Return (x, y) of the center of cell containing provided text 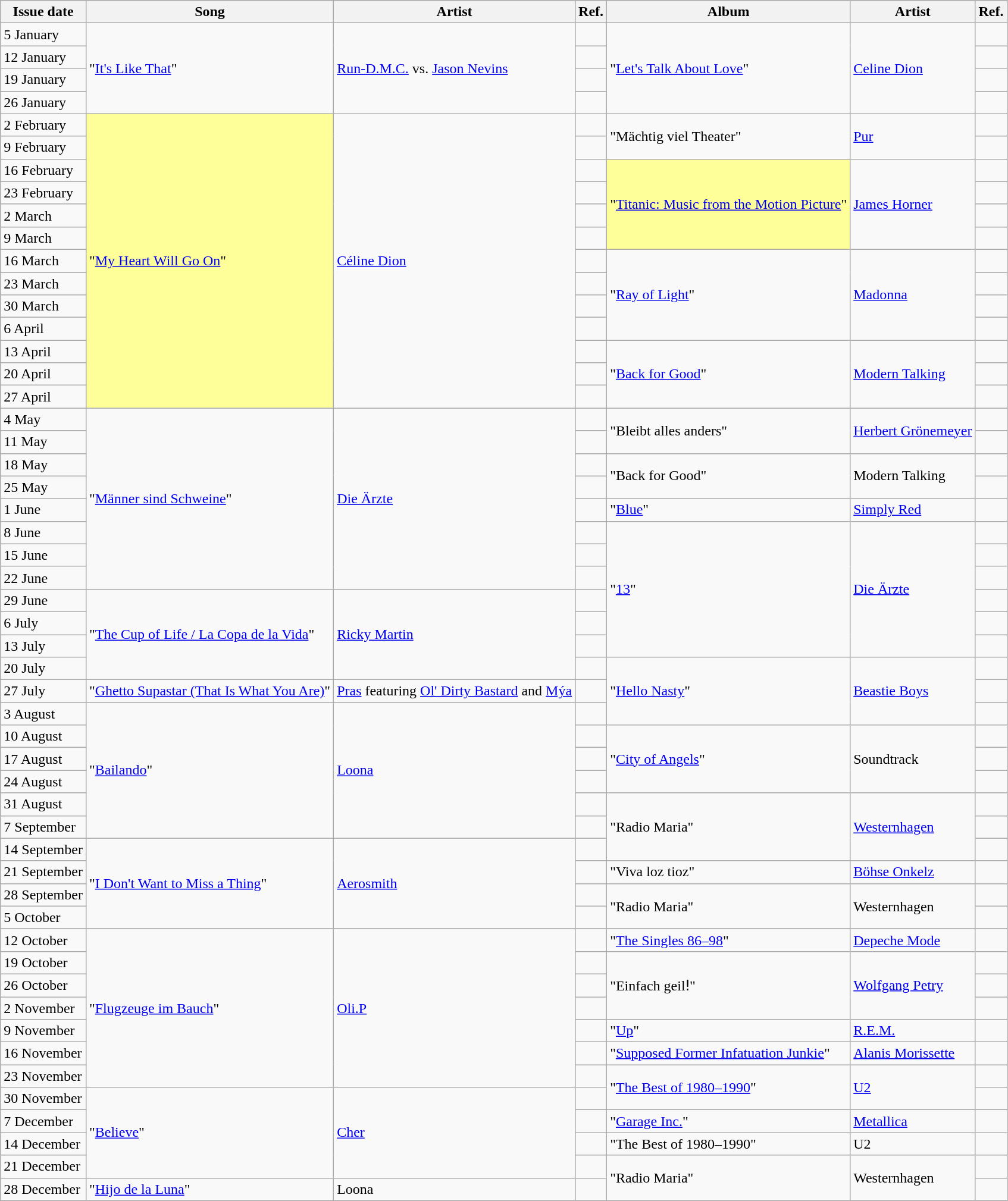
"The Singles 86–98" (728, 940)
9 November (43, 1031)
R.E.M. (913, 1031)
7 September (43, 827)
12 January (43, 57)
30 March (43, 306)
Böhse Onkelz (913, 872)
Song (209, 12)
21 September (43, 872)
"Viva loz tioz" (728, 872)
"Bailando" (209, 770)
"Up" (728, 1031)
James Horner (913, 204)
"The Cup of Life / La Copa de la Vida" (209, 634)
26 January (43, 102)
Pur (913, 136)
13 April (43, 352)
Pras featuring Ol' Dirty Bastard and Mýa (455, 691)
23 March (43, 284)
Cher (455, 1133)
Run-D.M.C. vs. Jason Nevins (455, 68)
"My Heart Will Go On" (209, 261)
Céline Dion (455, 261)
6 April (43, 329)
28 September (43, 895)
10 August (43, 736)
Herbert Grönemeyer (913, 431)
Alanis Morissette (913, 1053)
2 March (43, 215)
"Flugzeuge im Bauch" (209, 1008)
31 August (43, 804)
13 July (43, 645)
5 January (43, 35)
Aerosmith (455, 883)
"Supposed Former Infatuation Junkie" (728, 1053)
23 February (43, 193)
2 November (43, 1008)
Beastie Boys (913, 691)
Celine Dion (913, 68)
16 February (43, 170)
"13" (728, 589)
"Hello Nasty" (728, 691)
14 December (43, 1144)
Ricky Martin (455, 634)
"Let's Talk About Love" (728, 68)
25 May (43, 487)
29 June (43, 600)
Depeche Mode (913, 940)
27 April (43, 397)
27 July (43, 691)
24 August (43, 782)
12 October (43, 940)
28 December (43, 1189)
5 October (43, 917)
16 March (43, 261)
6 July (43, 623)
"Titanic: Music from the Motion Picture" (728, 204)
22 June (43, 578)
"Ghetto Supastar (That Is What You Are)" (209, 691)
"I Don't Want to Miss a Thing" (209, 883)
15 June (43, 555)
19 January (43, 80)
3 August (43, 714)
"Mächtig viel Theater" (728, 136)
"Blue" (728, 510)
9 February (43, 148)
20 July (43, 669)
9 March (43, 238)
"City of Angels" (728, 759)
26 October (43, 985)
Issue date (43, 12)
11 May (43, 442)
"Believe" (209, 1133)
21 December (43, 1166)
Madonna (913, 294)
"Männer sind Schweine" (209, 498)
Soundtrack (913, 759)
"Ray of Light" (728, 294)
14 September (43, 849)
"Hijo de la Luna" (209, 1189)
Album (728, 12)
4 May (43, 419)
Wolfgang Petry (913, 985)
Metallica (913, 1121)
8 June (43, 532)
2 February (43, 125)
16 November (43, 1053)
17 August (43, 759)
Simply Red (913, 510)
"Einfach geilǃ" (728, 985)
1 June (43, 510)
19 October (43, 962)
20 April (43, 374)
18 May (43, 465)
"It's Like That" (209, 68)
7 December (43, 1121)
"Bleibt alles anders" (728, 431)
30 November (43, 1099)
"Garage Inc." (728, 1121)
23 November (43, 1076)
Oli.P (455, 1008)
